Extract the [x, y] coordinate from the center of the cell holding the provided text.  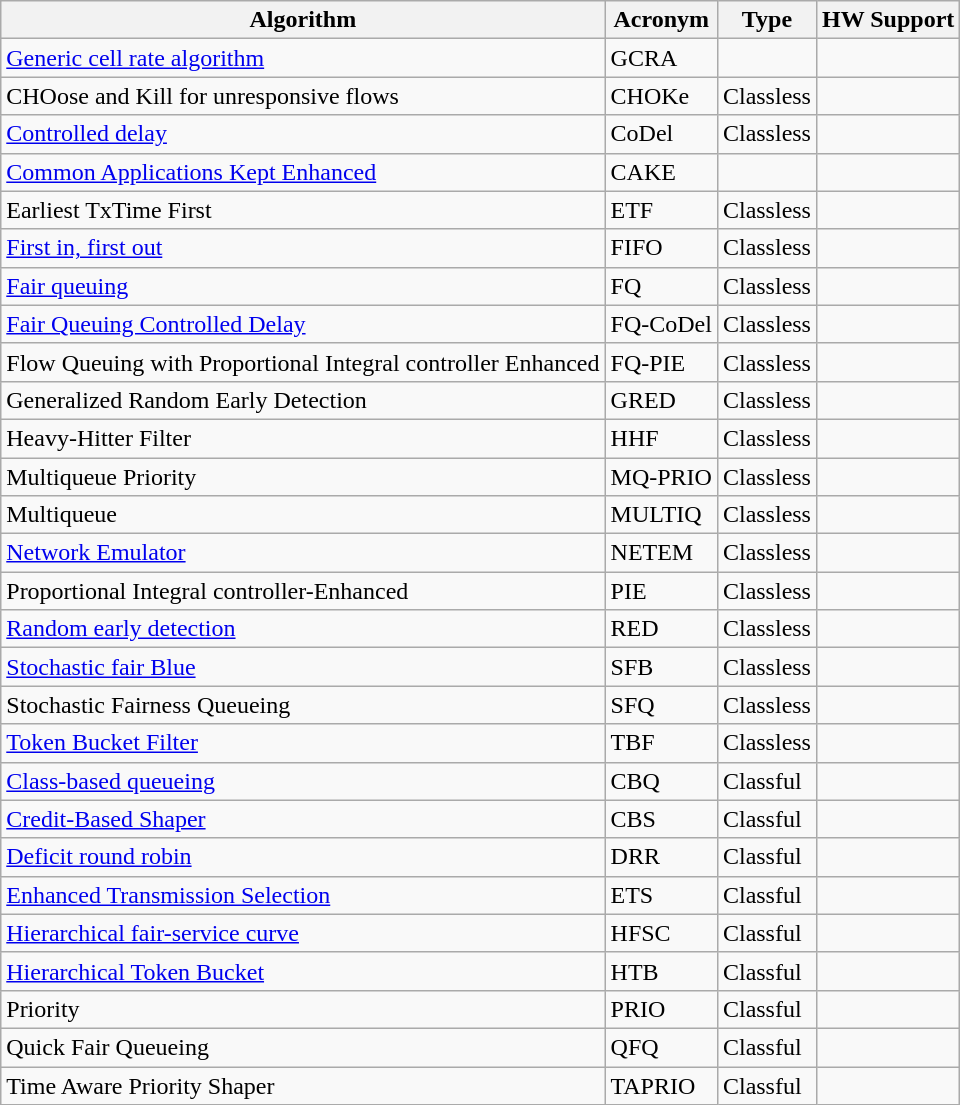
Generic cell rate algorithm [303, 58]
TAPRIO [661, 1085]
Type [766, 20]
Proportional Integral controller-Enhanced [303, 591]
Fair queuing [303, 286]
GRED [661, 400]
FQ-CoDel [661, 324]
Common Applications Kept Enhanced [303, 172]
PRIO [661, 1009]
CHOose and Kill for unresponsive flows [303, 96]
RED [661, 629]
HHF [661, 438]
Token Bucket Filter [303, 743]
MULTIQ [661, 515]
Deficit round robin [303, 857]
Flow Queuing with Proportional Integral controller Enhanced [303, 362]
Acronym [661, 20]
HTB [661, 971]
DRR [661, 857]
Priority [303, 1009]
Multiqueue [303, 515]
FQ [661, 286]
Quick Fair Queueing [303, 1047]
SFB [661, 667]
QFQ [661, 1047]
HW Support [888, 20]
GCRA [661, 58]
Generalized Random Early Detection [303, 400]
Algorithm [303, 20]
Class-based queueing [303, 781]
CAKE [661, 172]
TBF [661, 743]
Hierarchical fair-service curve [303, 933]
Multiqueue Priority [303, 477]
FIFO [661, 248]
CBQ [661, 781]
Time Aware Priority Shaper [303, 1085]
FQ-PIE [661, 362]
MQ-PRIO [661, 477]
First in, first out [303, 248]
Network Emulator [303, 553]
Earliest TxTime First [303, 210]
NETEM [661, 553]
Random early detection [303, 629]
SFQ [661, 705]
PIE [661, 591]
Hierarchical Token Bucket [303, 971]
CoDel [661, 134]
HFSC [661, 933]
Heavy-Hitter Filter [303, 438]
Stochastic Fairness Queueing [303, 705]
Enhanced Transmission Selection [303, 895]
Credit-Based Shaper [303, 819]
Stochastic fair Blue [303, 667]
ETS [661, 895]
Fair Queuing Controlled Delay [303, 324]
CBS [661, 819]
ETF [661, 210]
Controlled delay [303, 134]
CHOKe [661, 96]
